Extract the (X, Y) coordinate from the center of the cell holding the provided text.  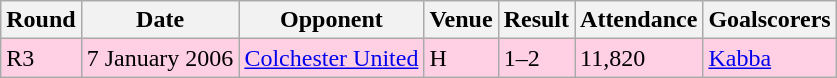
11,820 (639, 58)
H (461, 58)
1–2 (536, 58)
R3 (41, 58)
Result (536, 20)
Venue (461, 20)
Colchester United (332, 58)
Goalscorers (770, 20)
7 January 2006 (160, 58)
Opponent (332, 20)
Attendance (639, 20)
Kabba (770, 58)
Round (41, 20)
Date (160, 20)
